Provide the [x, y] coordinate of the cell's center where the given text is located.  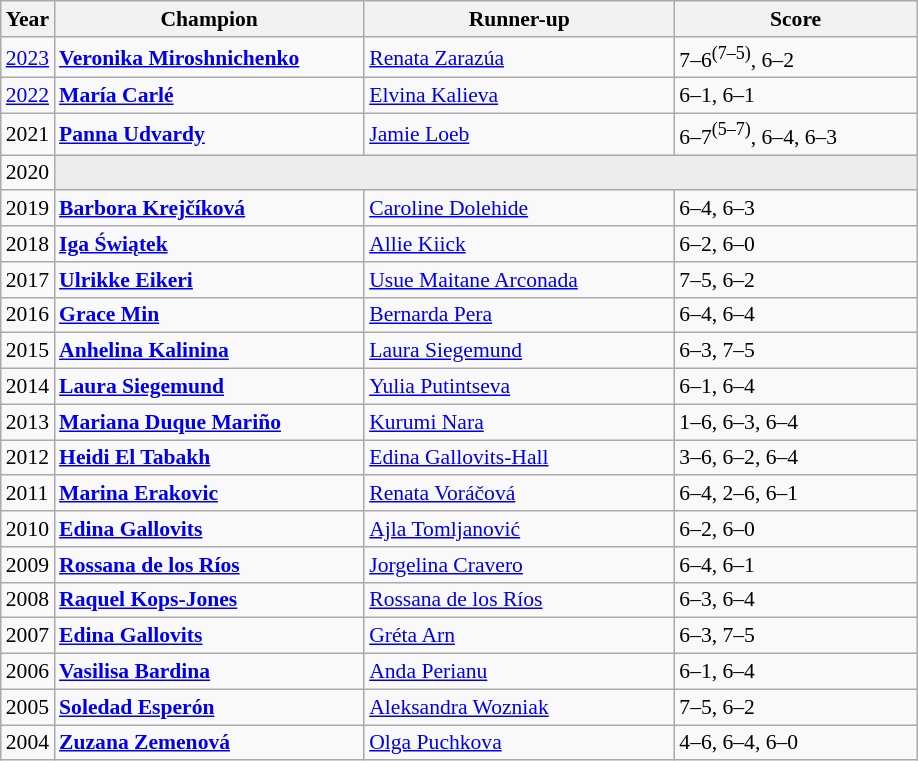
6–4, 2–6, 6–1 [796, 494]
2014 [28, 387]
Bernarda Pera [519, 316]
2016 [28, 316]
2008 [28, 601]
Veronika Miroshnichenko [209, 58]
2005 [28, 707]
Olga Puchkova [519, 743]
Soledad Esperón [209, 707]
Allie Kiick [519, 244]
2009 [28, 565]
2004 [28, 743]
Score [796, 19]
6–4, 6–3 [796, 209]
Champion [209, 19]
Zuzana Zemenová [209, 743]
2012 [28, 458]
2010 [28, 529]
Ajla Tomljanović [519, 529]
Runner-up [519, 19]
1–6, 6–3, 6–4 [796, 422]
2020 [28, 173]
Barbora Krejčíková [209, 209]
María Carlé [209, 96]
Caroline Dolehide [519, 209]
2022 [28, 96]
3–6, 6–2, 6–4 [796, 458]
6–7(5–7), 6–4, 6–3 [796, 134]
Marina Erakovic [209, 494]
4–6, 6–4, 6–0 [796, 743]
2023 [28, 58]
2007 [28, 636]
2013 [28, 422]
6–4, 6–4 [796, 316]
2015 [28, 351]
Vasilisa Bardina [209, 672]
Edina Gallovits-Hall [519, 458]
2006 [28, 672]
Yulia Putintseva [519, 387]
2011 [28, 494]
Raquel Kops-Jones [209, 601]
Year [28, 19]
2019 [28, 209]
2018 [28, 244]
Usue Maitane Arconada [519, 280]
Iga Świątek [209, 244]
Gréta Arn [519, 636]
Panna Udvardy [209, 134]
Renata Voráčová [519, 494]
2017 [28, 280]
6–3, 6–4 [796, 601]
Aleksandra Wozniak [519, 707]
Grace Min [209, 316]
Heidi El Tabakh [209, 458]
Jamie Loeb [519, 134]
Mariana Duque Mariño [209, 422]
6–1, 6–1 [796, 96]
Kurumi Nara [519, 422]
6–4, 6–1 [796, 565]
Anhelina Kalinina [209, 351]
Elvina Kalieva [519, 96]
7–6(7–5), 6–2 [796, 58]
Ulrikke Eikeri [209, 280]
2021 [28, 134]
Jorgelina Cravero [519, 565]
Anda Perianu [519, 672]
Renata Zarazúa [519, 58]
